Determine the [X, Y] coordinate at the center of the cell enclosing the given text.  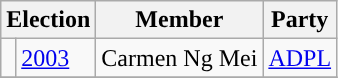
2003 [56, 58]
Party [300, 20]
ADPL [300, 58]
Member [180, 20]
Carmen Ng Mei [180, 58]
Election [48, 20]
